Determine the [X, Y] coordinate at the center of the cell enclosing the given text.  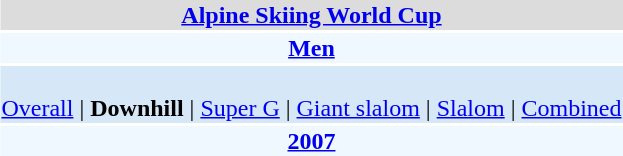
Alpine Skiing World Cup [312, 15]
Overall | Downhill | Super G | Giant slalom | Slalom | Combined [312, 94]
2007 [312, 141]
Men [312, 48]
